Output the (x, y) coordinate of the center of the cell containing the given text.  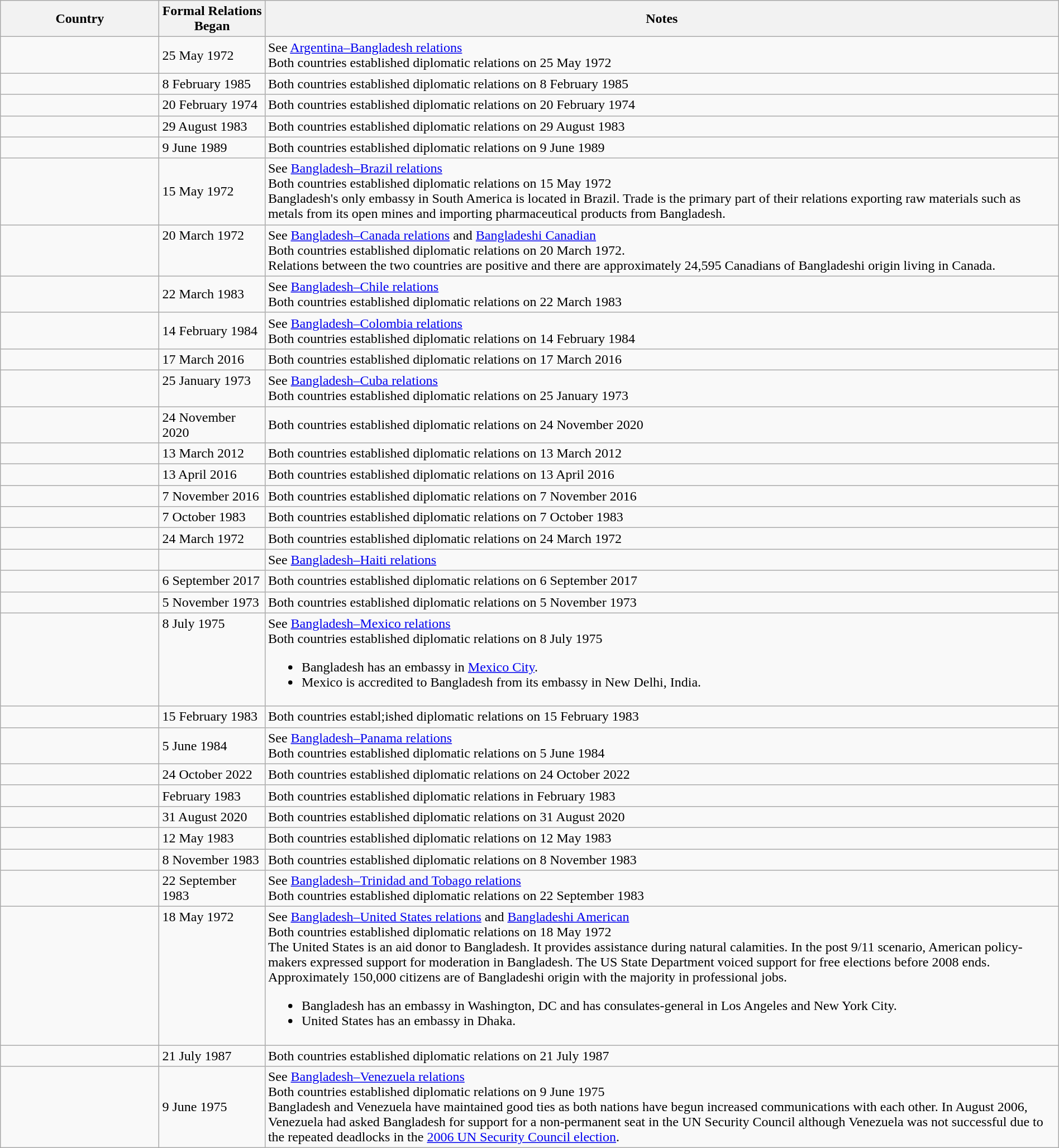
21 July 1987 (212, 1056)
8 November 1983 (212, 860)
7 November 2016 (212, 496)
Both countries established diplomatic relations on 24 November 2020 (661, 425)
20 March 1972 (212, 250)
7 October 1983 (212, 517)
See Bangladesh–Trinidad and Tobago relationsBoth countries established diplomatic relations on 22 September 1983 (661, 888)
8 July 1975 (212, 659)
Both countries established diplomatic relations on 7 October 1983 (661, 517)
5 November 1973 (212, 602)
Both countries established diplomatic relations on 8 February 1985 (661, 84)
Both countries established diplomatic relations on 6 September 2017 (661, 581)
Both countries established diplomatic relations on 29 August 1983 (661, 126)
6 September 2017 (212, 581)
Formal Relations Began (212, 19)
Both countries established diplomatic relations on 13 March 2012 (661, 454)
Both countries established diplomatic relations on 24 March 1972 (661, 539)
February 1983 (212, 795)
14 February 1984 (212, 331)
29 August 1983 (212, 126)
Both countries established diplomatic relations on 31 August 2020 (661, 817)
Notes (661, 19)
Both countries established diplomatic relations on 9 June 1989 (661, 147)
25 May 1972 (212, 55)
9 June 1989 (212, 147)
Both countries established diplomatic relations on 20 February 1974 (661, 105)
Both countries established diplomatic relations on 5 November 1973 (661, 602)
Both countries established diplomatic relations on 24 October 2022 (661, 774)
31 August 2020 (212, 817)
20 February 1974 (212, 105)
8 February 1985 (212, 84)
Both countries established diplomatic relations on 17 March 2016 (661, 359)
17 March 2016 (212, 359)
Both countries established diplomatic relations on 7 November 2016 (661, 496)
18 May 1972 (212, 976)
Both countries established diplomatic relations on 13 April 2016 (661, 475)
24 October 2022 (212, 774)
Both countries established diplomatic relations on 12 May 1983 (661, 838)
See Bangladesh–Chile relationsBoth countries established diplomatic relations on 22 March 1983 (661, 294)
24 November 2020 (212, 425)
25 January 1973 (212, 388)
22 March 1983 (212, 294)
13 March 2012 (212, 454)
15 May 1972 (212, 191)
Both countries establ;ished diplomatic relations on 15 February 1983 (661, 717)
See Bangladesh–Cuba relationsBoth countries established diplomatic relations on 25 January 1973 (661, 388)
13 April 2016 (212, 475)
22 September 1983 (212, 888)
See Bangladesh–Colombia relationsBoth countries established diplomatic relations on 14 February 1984 (661, 331)
See Bangladesh–Panama relationsBoth countries established diplomatic relations on 5 June 1984 (661, 745)
24 March 1972 (212, 539)
Both countries established diplomatic relations in February 1983 (661, 795)
9 June 1975 (212, 1107)
5 June 1984 (212, 745)
See Argentina–Bangladesh relationsBoth countries established diplomatic relations on 25 May 1972 (661, 55)
Both countries established diplomatic relations on 8 November 1983 (661, 860)
15 February 1983 (212, 717)
See Bangladesh–Haiti relations (661, 560)
12 May 1983 (212, 838)
Both countries established diplomatic relations on 21 July 1987 (661, 1056)
Country (80, 19)
